Find where the given text appears and provide that cell's center as (X, Y) coordinate. 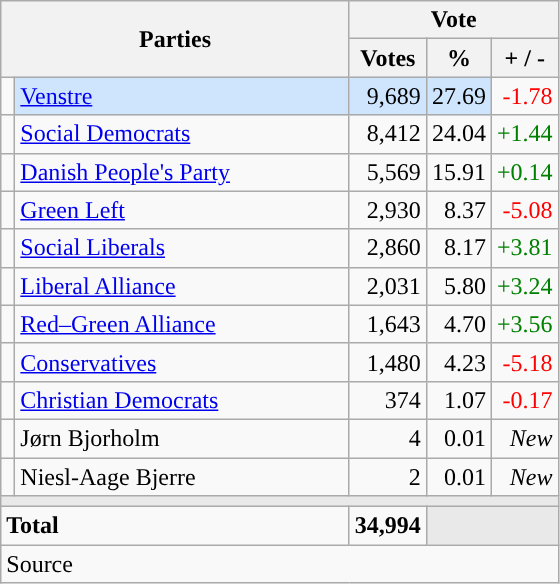
Danish People's Party (182, 172)
Liberal Alliance (182, 286)
-1.78 (524, 96)
Niesl-Aage Bjerre (182, 477)
+1.44 (524, 134)
8,412 (388, 134)
2 (388, 477)
1,480 (388, 362)
8.17 (458, 248)
Social Democrats (182, 134)
15.91 (458, 172)
+3.24 (524, 286)
+0.14 (524, 172)
4.23 (458, 362)
Parties (176, 39)
4 (388, 438)
8.37 (458, 210)
1,643 (388, 324)
2,930 (388, 210)
1.07 (458, 400)
-5.08 (524, 210)
2,860 (388, 248)
+3.56 (524, 324)
5,569 (388, 172)
-0.17 (524, 400)
Jørn Bjorholm (182, 438)
Total (176, 526)
5.80 (458, 286)
Source (280, 564)
% (458, 58)
Conservatives (182, 362)
374 (388, 400)
Christian Democrats (182, 400)
Vote (454, 20)
2,031 (388, 286)
27.69 (458, 96)
Venstre (182, 96)
Votes (388, 58)
34,994 (388, 526)
-5.18 (524, 362)
Green Left (182, 210)
Social Liberals (182, 248)
9,689 (388, 96)
+3.81 (524, 248)
+ / - (524, 58)
Red–Green Alliance (182, 324)
4.70 (458, 324)
24.04 (458, 134)
